Return [x, y] of the center of cell containing provided text 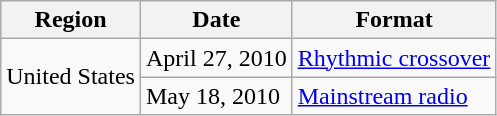
Mainstream radio [394, 96]
Date [216, 20]
May 18, 2010 [216, 96]
Format [394, 20]
United States [71, 77]
April 27, 2010 [216, 58]
Rhythmic crossover [394, 58]
Region [71, 20]
